From the cell containing the given text, extract its center point as (X, Y) coordinate. 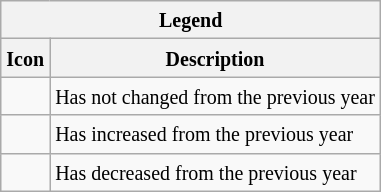
Legend (191, 20)
Has increased from the previous year (216, 134)
Description (216, 58)
Has not changed from the previous year (216, 96)
Icon (26, 58)
Has decreased from the previous year (216, 172)
